Return (x, y) of the center of cell containing provided text 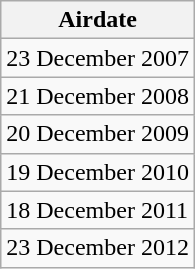
19 December 2010 (98, 172)
20 December 2009 (98, 134)
23 December 2007 (98, 58)
21 December 2008 (98, 96)
18 December 2011 (98, 210)
Airdate (98, 20)
23 December 2012 (98, 248)
